Find where the given text appears and provide that cell's center as [X, Y] coordinate. 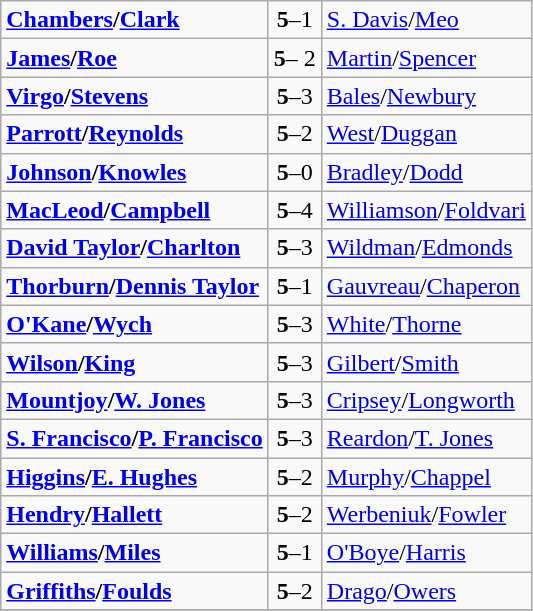
Williamson/Foldvari [426, 210]
S. Davis/Meo [426, 20]
Murphy/Chappel [426, 477]
Gilbert/Smith [426, 362]
O'Boye/Harris [426, 553]
Higgins/E. Hughes [134, 477]
5–4 [294, 210]
5–0 [294, 172]
Virgo/Stevens [134, 96]
Werbeniuk/Fowler [426, 515]
Drago/Owers [426, 591]
West/Duggan [426, 134]
Thorburn/Dennis Taylor [134, 286]
David Taylor/Charlton [134, 248]
Bales/Newbury [426, 96]
Cripsey/Longworth [426, 400]
5– 2 [294, 58]
Wildman/Edmonds [426, 248]
James/Roe [134, 58]
Gauvreau/Chaperon [426, 286]
White/Thorne [426, 324]
Hendry/Hallett [134, 515]
Chambers/Clark [134, 20]
Griffiths/Foulds [134, 591]
Mountjoy/W. Jones [134, 400]
O'Kane/Wych [134, 324]
S. Francisco/P. Francisco [134, 438]
Martin/Spencer [426, 58]
Wilson/King [134, 362]
Reardon/T. Jones [426, 438]
Williams/Miles [134, 553]
Johnson/Knowles [134, 172]
Bradley/Dodd [426, 172]
MacLeod/Campbell [134, 210]
Parrott/Reynolds [134, 134]
